For the text-containing cell, return its midpoint in [X, Y] coordinate format. 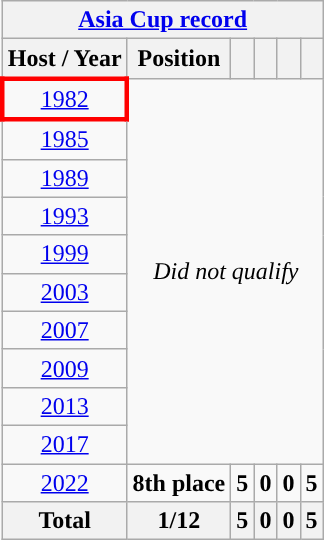
Total [64, 521]
2013 [64, 406]
8th place [179, 483]
Host / Year [64, 59]
Asia Cup record [162, 20]
2022 [64, 483]
1982 [64, 98]
2007 [64, 330]
2009 [64, 368]
Did not qualify [225, 270]
2003 [64, 292]
1985 [64, 139]
1/12 [179, 521]
2017 [64, 444]
1989 [64, 178]
1993 [64, 216]
Position [179, 59]
1999 [64, 254]
